From the cell containing the given text, extract its center point as (X, Y) coordinate. 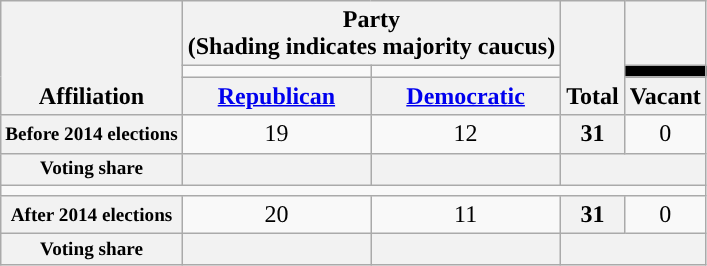
Party (Shading indicates majority caucus) (371, 34)
12 (466, 134)
11 (466, 215)
Vacant (665, 96)
Republican (276, 96)
Democratic (466, 96)
Affiliation (92, 58)
Before 2014 elections (92, 134)
19 (276, 134)
20 (276, 215)
Total (593, 58)
After 2014 elections (92, 215)
